For the text-containing cell, return its midpoint in (X, Y) coordinate format. 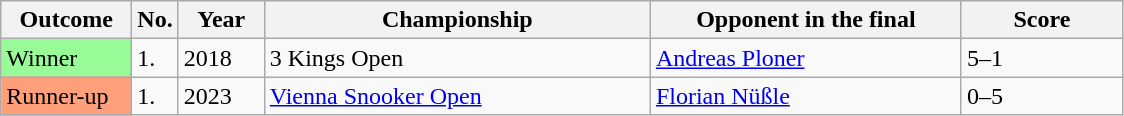
Vienna Snooker Open (457, 96)
Score (1042, 20)
5–1 (1042, 58)
0–5 (1042, 96)
Outcome (66, 20)
Opponent in the final (806, 20)
3 Kings Open (457, 58)
Championship (457, 20)
2023 (221, 96)
Andreas Ploner (806, 58)
Year (221, 20)
2018 (221, 58)
No. (155, 20)
Runner-up (66, 96)
Winner (66, 58)
Florian Nüßle (806, 96)
